Return [x, y] of the center of cell containing provided text 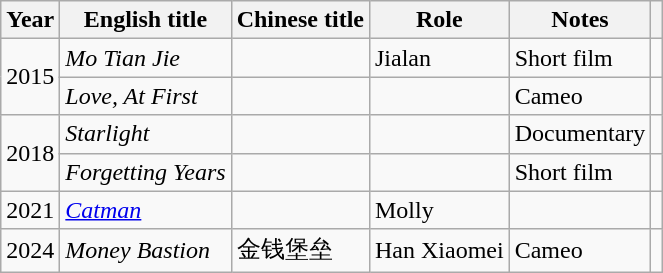
Chinese title [300, 20]
Year [30, 20]
Love, At First [146, 96]
2018 [30, 153]
2015 [30, 77]
Notes [580, 20]
2021 [30, 210]
Forgetting Years [146, 172]
Jialan [439, 58]
Money Bastion [146, 250]
Molly [439, 210]
English title [146, 20]
2024 [30, 250]
Han Xiaomei [439, 250]
Role [439, 20]
金钱堡垒 [300, 250]
Catman [146, 210]
Mo Tian Jie [146, 58]
Documentary [580, 134]
Starlight [146, 134]
